Pinpoint the cell where the given text exists, returning its (x, y) midpoint coordinate. 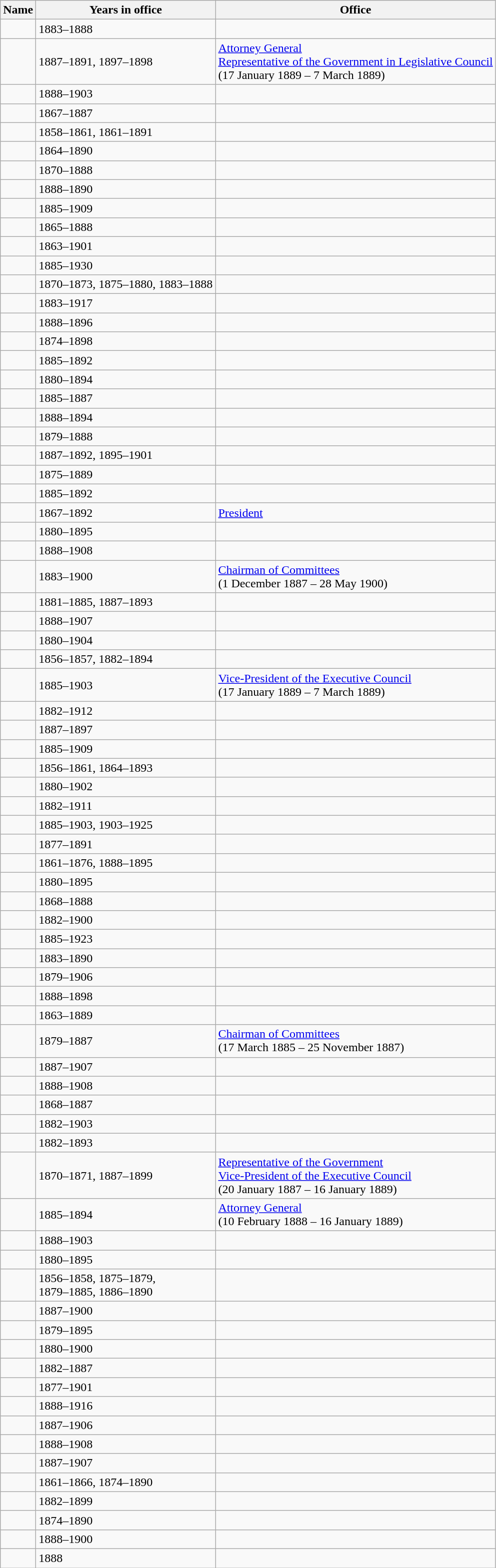
1867–1887 (126, 113)
1879–1887 (126, 1041)
Name (18, 10)
1882–1900 (126, 920)
1879–1888 (126, 436)
1882–1887 (126, 1368)
1887–1900 (126, 1311)
1863–1889 (126, 1015)
1888–1896 (126, 322)
1882–1911 (126, 806)
1868–1888 (126, 901)
1888–1916 (126, 1406)
Vice-President of the Executive Council(17 January 1889 – 7 March 1889) (355, 685)
1883–1917 (126, 303)
1885–1903 (126, 685)
1888–1894 (126, 417)
1870–1871, 1887–1899 (126, 1175)
1868–1887 (126, 1105)
1879–1906 (126, 977)
Representative of the GovernmentVice-President of the Executive Council(20 January 1887 – 16 January 1889) (355, 1175)
1883–1888 (126, 29)
1880–1904 (126, 640)
Years in office (126, 10)
1863–1901 (126, 246)
1885–1923 (126, 939)
1885–1903, 1903–1925 (126, 825)
1887–1891, 1897–1898 (126, 61)
Office (355, 10)
1882–1899 (126, 1501)
1870–1873, 1875–1880, 1883–1888 (126, 284)
Attorney General(10 February 1888 – 16 January 1889) (355, 1215)
1885–1887 (126, 398)
1865–1888 (126, 227)
1864–1890 (126, 151)
Chairman of Committees(17 March 1885 – 25 November 1887) (355, 1041)
Chairman of Committees(1 December 1887 – 28 May 1900) (355, 576)
1867–1892 (126, 512)
1888–1900 (126, 1539)
1874–1890 (126, 1520)
1880–1894 (126, 379)
1882–1893 (126, 1143)
1882–1912 (126, 711)
1887–1906 (126, 1425)
1870–1888 (126, 170)
Attorney GeneralRepresentative of the Government in Legislative Council(17 January 1889 – 7 March 1889) (355, 61)
1877–1891 (126, 844)
1888–1907 (126, 621)
1885–1894 (126, 1215)
1856–1858, 1875–1879,1879–1885, 1886–1890 (126, 1286)
1875–1889 (126, 474)
1879–1895 (126, 1330)
President (355, 512)
1856–1857, 1882–1894 (126, 659)
1874–1898 (126, 341)
1887–1897 (126, 730)
1858–1861, 1861–1891 (126, 132)
1856–1861, 1864–1893 (126, 768)
1882–1903 (126, 1124)
1861–1866, 1874–1890 (126, 1482)
1883–1900 (126, 576)
1887–1892, 1895–1901 (126, 455)
1888 (126, 1558)
1877–1901 (126, 1387)
1885–1930 (126, 265)
1888–1898 (126, 996)
1880–1902 (126, 787)
1888–1890 (126, 189)
1883–1890 (126, 958)
1880–1900 (126, 1349)
1861–1876, 1888–1895 (126, 863)
1881–1885, 1887–1893 (126, 602)
